Extract the (X, Y) coordinate from the center of the cell holding the provided text.  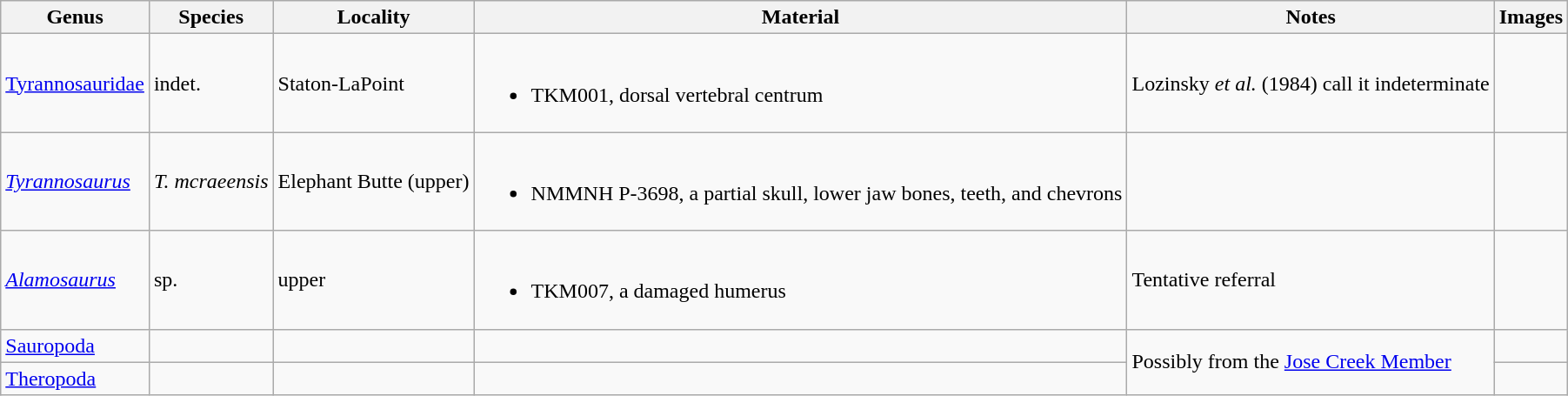
NMMNH P-3698, a partial skull, lower jaw bones, teeth, and chevrons (800, 181)
upper (374, 280)
Staton-LaPoint (374, 84)
Locality (374, 17)
Theropoda (75, 379)
sp. (210, 280)
Tentative referral (1311, 280)
TKM001, dorsal vertebral centrum (800, 84)
Tyrannosaurus (75, 181)
T. mcraeensis (210, 181)
Sauropoda (75, 346)
Material (800, 17)
TKM007, a damaged humerus (800, 280)
indet. (210, 84)
Lozinsky et al. (1984) call it indeterminate (1311, 84)
Species (210, 17)
Possibly from the Jose Creek Member (1311, 362)
Tyrannosauridae (75, 84)
Alamosaurus (75, 280)
Images (1531, 17)
Notes (1311, 17)
Elephant Butte (upper) (374, 181)
Genus (75, 17)
